Search for the cell housing the specified text and yield its [X, Y] center coordinate. 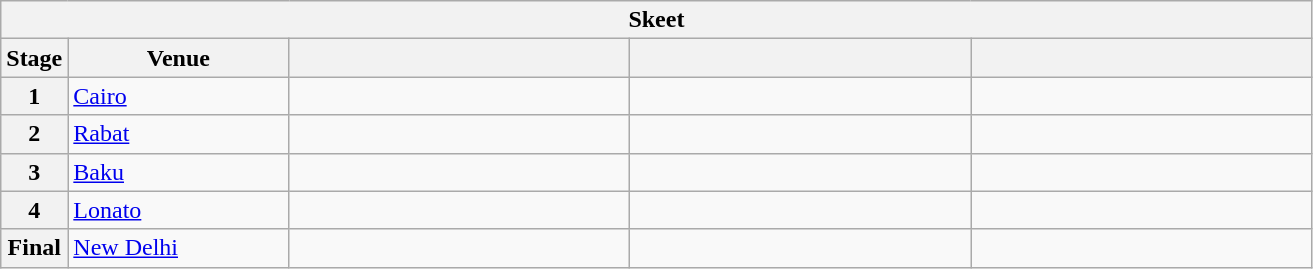
Final [34, 248]
Cairo [178, 96]
3 [34, 172]
Stage [34, 58]
Lonato [178, 210]
New Delhi [178, 248]
Baku [178, 172]
Venue [178, 58]
Skeet [656, 20]
2 [34, 134]
1 [34, 96]
4 [34, 210]
Rabat [178, 134]
